For the text-containing cell, return its midpoint in (X, Y) coordinate format. 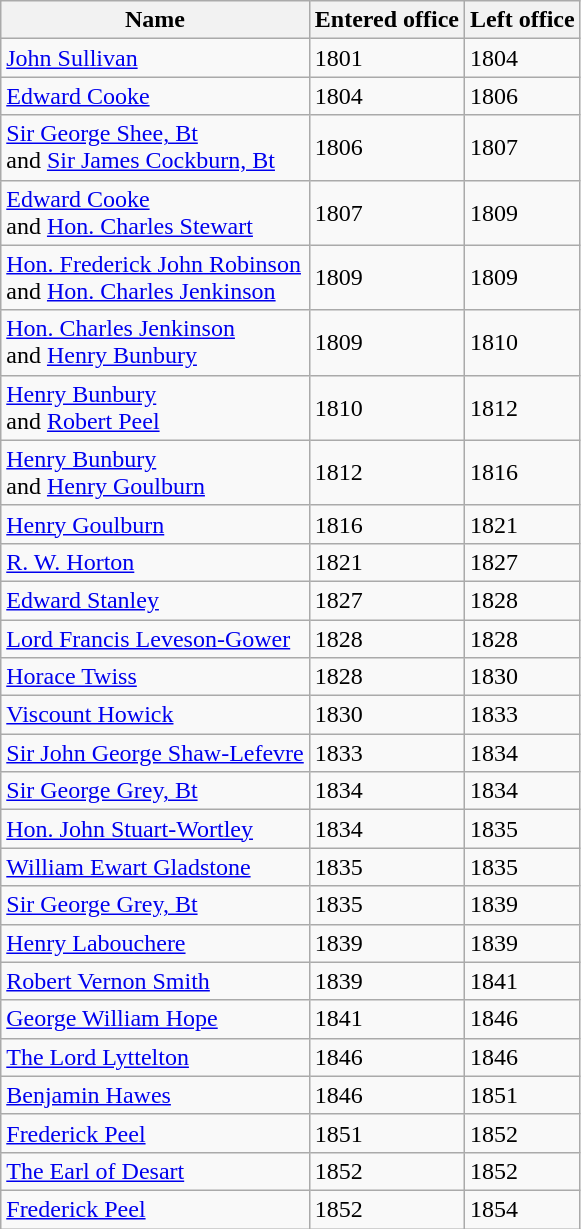
William Ewart Gladstone (156, 867)
Hon. Charles Jenkinson and Henry Bunbury (156, 342)
Edward Cooke (156, 96)
Edward Stanley (156, 600)
R. W. Horton (156, 562)
The Lord Lyttelton (156, 1057)
Edward Cooke and Hon. Charles Stewart (156, 212)
1854 (523, 1209)
Name (156, 20)
Left office (523, 20)
George William Hope (156, 1019)
Lord Francis Leveson-Gower (156, 639)
Henry Bunbury and Henry Goulburn (156, 472)
Henry Goulburn (156, 524)
Sir John George Shaw-Lefevre (156, 753)
Horace Twiss (156, 677)
Hon. Frederick John Robinson and Hon. Charles Jenkinson (156, 278)
Robert Vernon Smith (156, 981)
The Earl of Desart (156, 1171)
Henry Bunbury and Robert Peel (156, 408)
Viscount Howick (156, 715)
Benjamin Hawes (156, 1095)
Entered office (386, 20)
Henry Labouchere (156, 943)
Sir George Shee, Bt and Sir James Cockburn, Bt (156, 148)
Hon. John Stuart-Wortley (156, 829)
1801 (386, 58)
John Sullivan (156, 58)
